Determine the [x, y] coordinate at the center of the cell enclosing the given text.  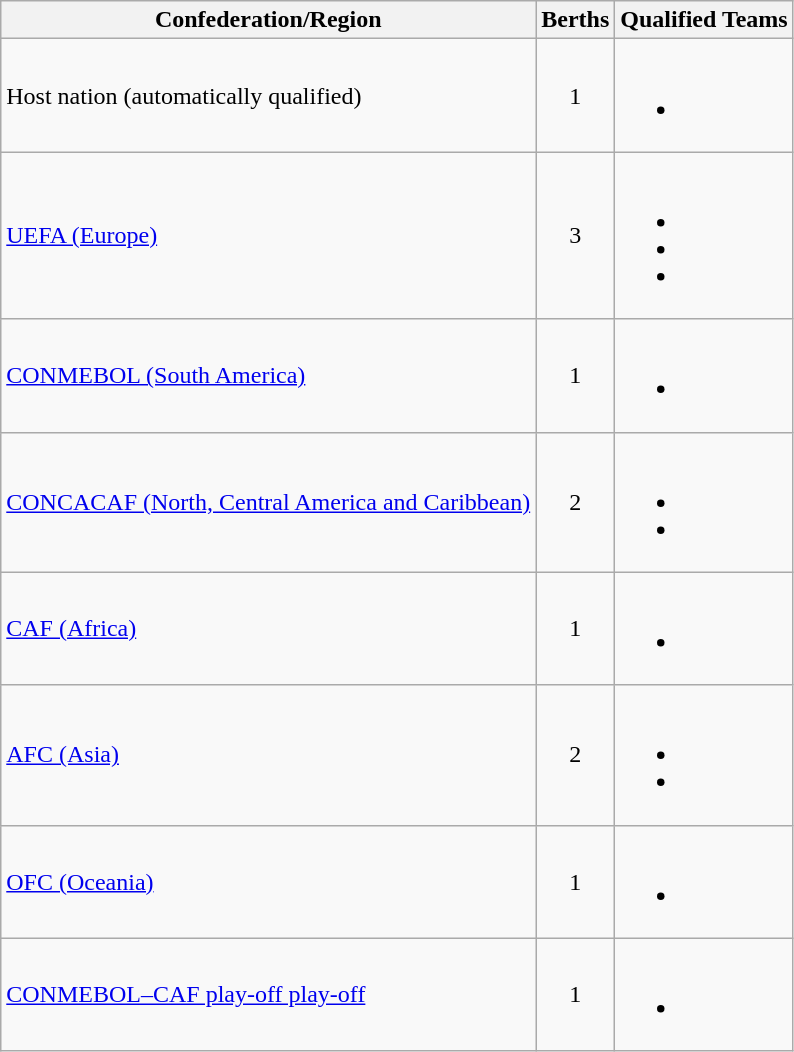
Confederation/Region [268, 20]
AFC (Asia) [268, 755]
UEFA (Europe) [268, 236]
CONMEBOL (South America) [268, 376]
Host nation (automatically qualified) [268, 96]
CONMEBOL–CAF play-off play-off [268, 994]
OFC (Oceania) [268, 882]
CONCACAF (North, Central America and Caribbean) [268, 502]
CAF (Africa) [268, 628]
3 [576, 236]
Berths [576, 20]
Qualified Teams [704, 20]
